Extract the (x, y) coordinate from the center of the cell holding the provided text.  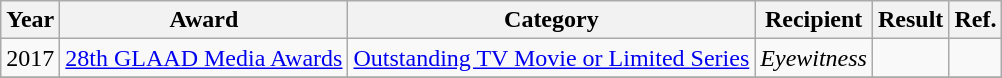
Eyewitness (814, 58)
2017 (30, 58)
Outstanding TV Movie or Limited Series (552, 58)
Result (910, 20)
28th GLAAD Media Awards (204, 58)
Ref. (976, 20)
Category (552, 20)
Award (204, 20)
Year (30, 20)
Recipient (814, 20)
